Extract the [X, Y] coordinate from the center of the cell holding the provided text.  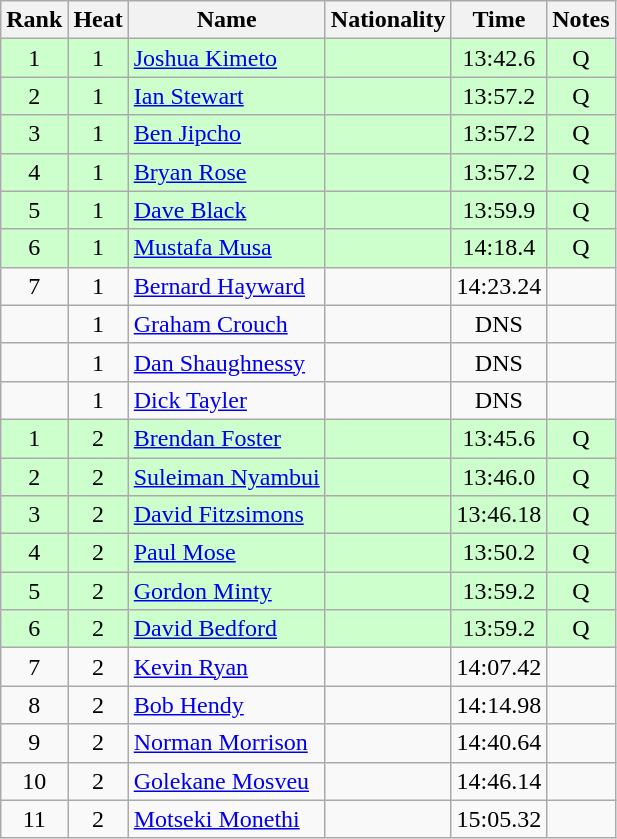
13:42.6 [499, 58]
Bryan Rose [226, 172]
9 [34, 743]
Dave Black [226, 210]
13:50.2 [499, 553]
Ian Stewart [226, 96]
Nationality [388, 20]
Bob Hendy [226, 705]
Golekane Mosveu [226, 781]
14:40.64 [499, 743]
13:45.6 [499, 438]
14:46.14 [499, 781]
13:59.9 [499, 210]
David Fitzsimons [226, 515]
10 [34, 781]
Norman Morrison [226, 743]
11 [34, 819]
Kevin Ryan [226, 667]
Dick Tayler [226, 400]
Ben Jipcho [226, 134]
Brendan Foster [226, 438]
14:07.42 [499, 667]
Name [226, 20]
Dan Shaughnessy [226, 362]
13:46.0 [499, 477]
8 [34, 705]
14:23.24 [499, 286]
Joshua Kimeto [226, 58]
Suleiman Nyambui [226, 477]
Gordon Minty [226, 591]
Bernard Hayward [226, 286]
14:18.4 [499, 248]
13:46.18 [499, 515]
Graham Crouch [226, 324]
14:14.98 [499, 705]
Heat [98, 20]
Mustafa Musa [226, 248]
15:05.32 [499, 819]
David Bedford [226, 629]
Paul Mose [226, 553]
Notes [581, 20]
Time [499, 20]
Rank [34, 20]
Motseki Monethi [226, 819]
